Search for the cell housing the specified text and yield its [x, y] center coordinate. 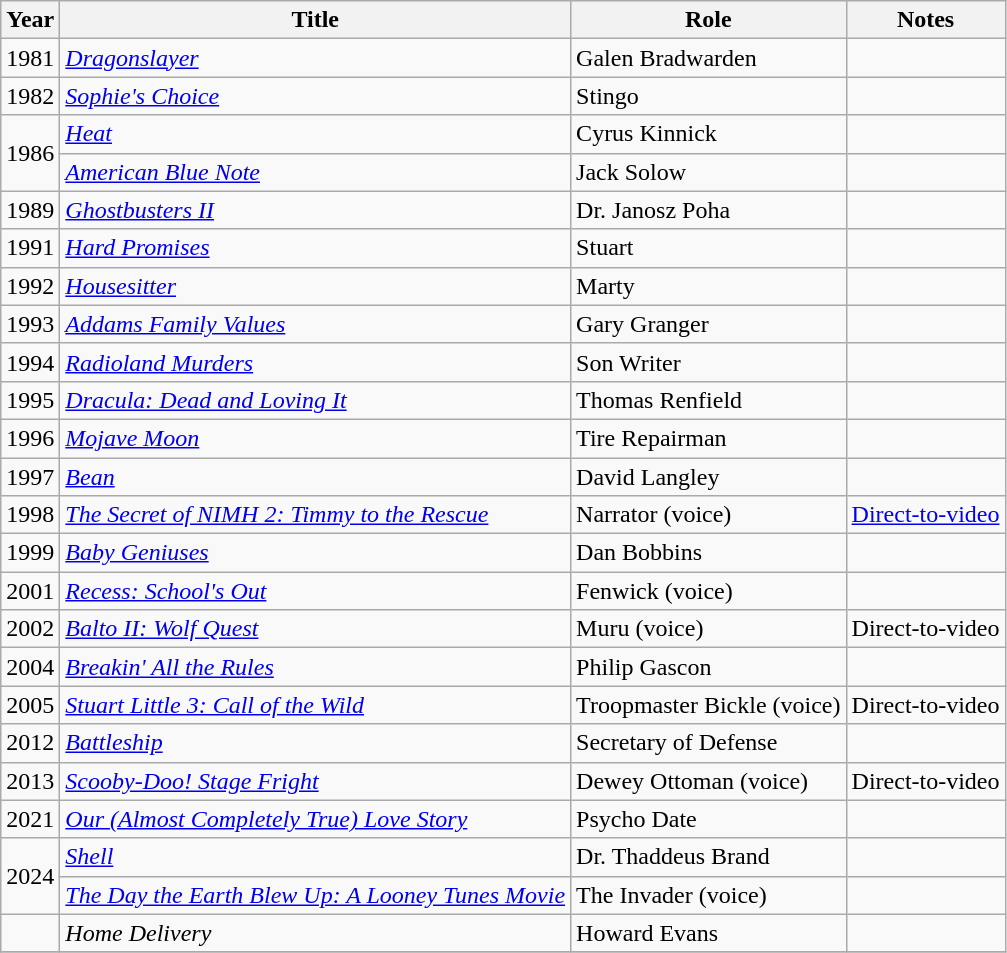
1982 [30, 96]
2002 [30, 629]
Housesitter [316, 286]
The Invader (voice) [708, 895]
Jack Solow [708, 172]
Recess: School's Out [316, 591]
2001 [30, 591]
Breakin' All the Rules [316, 667]
Heat [316, 134]
Philip Gascon [708, 667]
2005 [30, 705]
1999 [30, 553]
Dewey Ottoman (voice) [708, 781]
Fenwick (voice) [708, 591]
2012 [30, 743]
1991 [30, 248]
Stingo [708, 96]
Title [316, 20]
Stuart [708, 248]
1992 [30, 286]
Stuart Little 3: Call of the Wild [316, 705]
Tire Repairman [708, 438]
2013 [30, 781]
Sophie's Choice [316, 96]
1996 [30, 438]
Home Delivery [316, 933]
1986 [30, 153]
1997 [30, 477]
Ghostbusters II [316, 210]
The Secret of NIMH 2: Timmy to the Rescue [316, 515]
Dracula: Dead and Loving It [316, 400]
Role [708, 20]
2024 [30, 876]
Baby Geniuses [316, 553]
Thomas Renfield [708, 400]
1993 [30, 324]
Our (Almost Completely True) Love Story [316, 819]
Gary Granger [708, 324]
Howard Evans [708, 933]
Narrator (voice) [708, 515]
1994 [30, 362]
American Blue Note [316, 172]
Bean [316, 477]
1998 [30, 515]
Balto II: Wolf Quest [316, 629]
Year [30, 20]
2004 [30, 667]
Galen Bradwarden [708, 58]
Addams Family Values [316, 324]
1981 [30, 58]
Marty [708, 286]
Muru (voice) [708, 629]
Cyrus Kinnick [708, 134]
The Day the Earth Blew Up: A Looney Tunes Movie [316, 895]
1995 [30, 400]
Secretary of Defense [708, 743]
Radioland Murders [316, 362]
2021 [30, 819]
Shell [316, 857]
Dan Bobbins [708, 553]
Notes [926, 20]
David Langley [708, 477]
Battleship [316, 743]
Son Writer [708, 362]
1989 [30, 210]
Dr. Thaddeus Brand [708, 857]
Scooby-Doo! Stage Fright [316, 781]
Hard Promises [316, 248]
Dr. Janosz Poha [708, 210]
Psycho Date [708, 819]
Mojave Moon [316, 438]
Dragonslayer [316, 58]
Troopmaster Bickle (voice) [708, 705]
